Output the (x, y) coordinate of the center of the cell containing the given text.  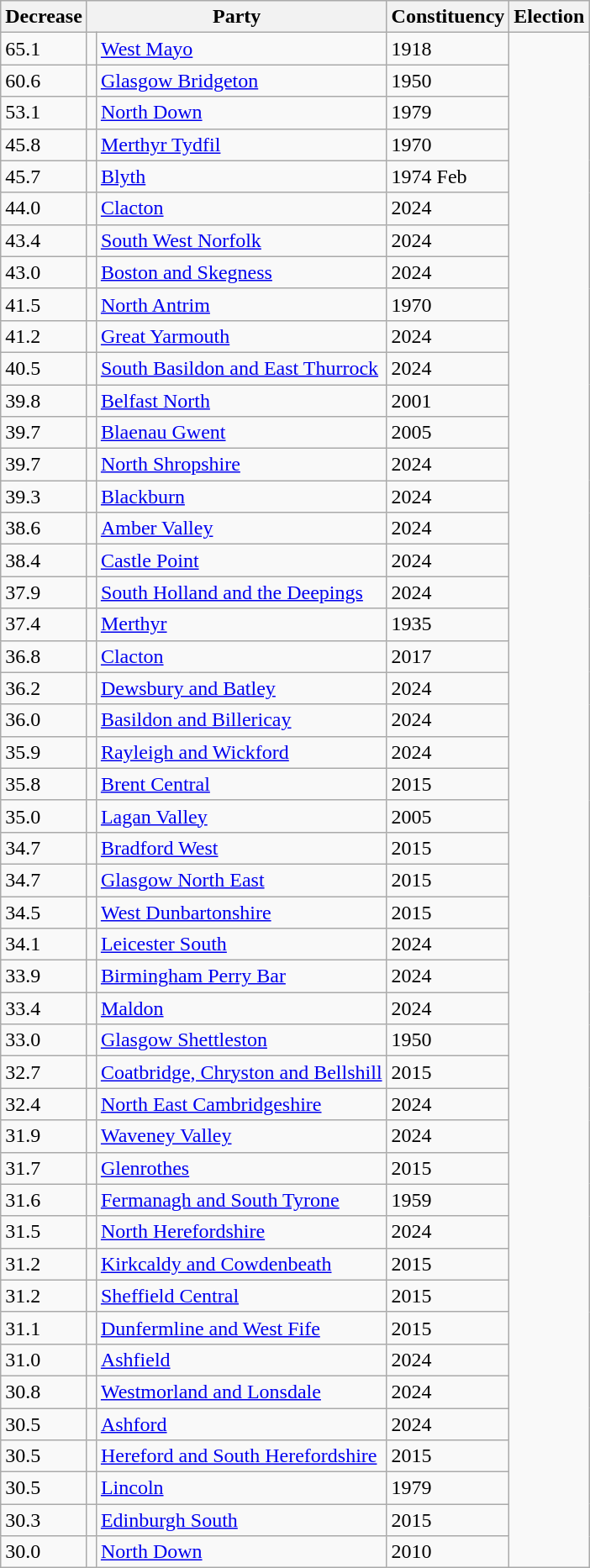
44.0 (44, 208)
41.5 (44, 304)
Merthyr Tydfil (241, 145)
39.3 (44, 497)
North Shropshire (241, 465)
Belfast North (241, 401)
37.4 (44, 624)
Westmorland and Lonsdale (241, 1392)
Blyth (241, 176)
Dunfermline and West Fife (241, 1328)
South Basildon and East Thurrock (241, 368)
31.5 (44, 1232)
40.5 (44, 368)
31.6 (44, 1200)
South Holland and the Deepings (241, 592)
Coatbridge, Chryston and Bellshill (241, 1072)
Hereford and South Herefordshire (241, 1456)
Waveney Valley (241, 1136)
35.0 (44, 816)
Decrease (44, 17)
Boston and Skegness (241, 272)
2017 (448, 656)
Bradford West (241, 848)
30.3 (44, 1520)
Glenrothes (241, 1168)
Fermanagh and South Tyrone (241, 1200)
33.0 (44, 1040)
35.9 (44, 752)
Glasgow Bridgeton (241, 81)
Birmingham Perry Bar (241, 976)
34.5 (44, 912)
31.9 (44, 1136)
Rayleigh and Wickford (241, 752)
Blaenau Gwent (241, 433)
Lincoln (241, 1488)
33.4 (44, 1008)
36.8 (44, 656)
37.9 (44, 592)
31.1 (44, 1328)
Glasgow Shettleston (241, 1040)
41.2 (44, 336)
38.4 (44, 560)
36.0 (44, 720)
53.1 (44, 113)
1935 (448, 624)
Glasgow North East (241, 880)
Blackburn (241, 497)
Election (550, 17)
Leicester South (241, 944)
Ashford (241, 1424)
Brent Central (241, 784)
38.6 (44, 529)
65.1 (44, 49)
43.4 (44, 240)
34.1 (44, 944)
35.8 (44, 784)
North Antrim (241, 304)
Party (237, 17)
39.8 (44, 401)
36.2 (44, 688)
Castle Point (241, 560)
Dewsbury and Batley (241, 688)
60.6 (44, 81)
33.9 (44, 976)
Constituency (448, 17)
North East Cambridgeshire (241, 1104)
Maldon (241, 1008)
Merthyr (241, 624)
West Dunbartonshire (241, 912)
43.0 (44, 272)
30.8 (44, 1392)
Great Yarmouth (241, 336)
North Herefordshire (241, 1232)
30.0 (44, 1552)
45.8 (44, 145)
2001 (448, 401)
South West Norfolk (241, 240)
Amber Valley (241, 529)
32.7 (44, 1072)
45.7 (44, 176)
Lagan Valley (241, 816)
32.4 (44, 1104)
West Mayo (241, 49)
Kirkcaldy and Cowdenbeath (241, 1264)
1959 (448, 1200)
Ashfield (241, 1360)
2010 (448, 1552)
Basildon and Billericay (241, 720)
Sheffield Central (241, 1296)
Edinburgh South (241, 1520)
1918 (448, 49)
31.0 (44, 1360)
1974 Feb (448, 176)
31.7 (44, 1168)
